Detect which cell encompasses the target text, then output its [x, y] center coordinate. 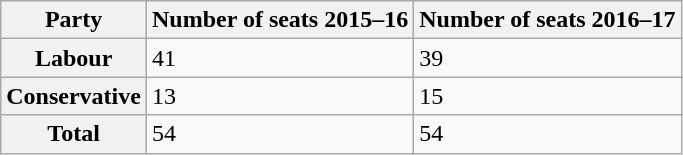
Conservative [74, 96]
15 [548, 96]
41 [280, 58]
Labour [74, 58]
Number of seats 2016–17 [548, 20]
39 [548, 58]
Party [74, 20]
13 [280, 96]
Total [74, 134]
Number of seats 2015–16 [280, 20]
